Capture the cell that displays the provided text and extract its (X, Y) central coordinate. 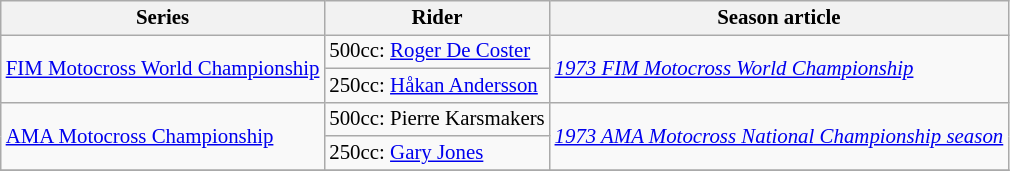
Season article (780, 18)
Series (163, 18)
250cc: Håkan Andersson (436, 85)
250cc: Gary Jones (436, 153)
FIM Motocross World Championship (163, 68)
500cc: Pierre Karsmakers (436, 119)
1973 FIM Motocross World Championship (780, 68)
1973 AMA Motocross National Championship season (780, 136)
500cc: Roger De Coster (436, 51)
Rider (436, 18)
AMA Motocross Championship (163, 136)
